Determine the (x, y) coordinate at the center of the cell enclosing the given text.  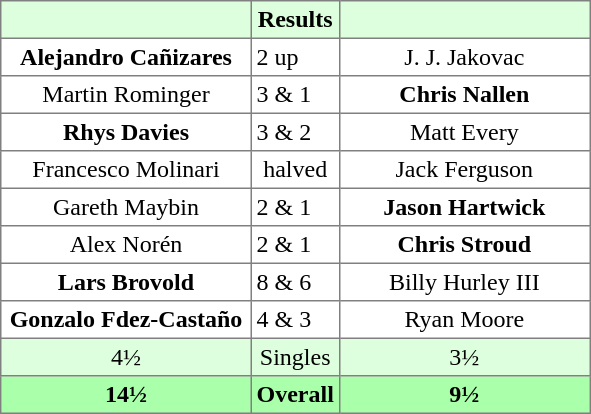
9½ (464, 395)
Singles (295, 357)
4½ (126, 357)
2 up (295, 57)
4 & 3 (295, 320)
8 & 6 (295, 282)
Francesco Molinari (126, 170)
Lars Brovold (126, 282)
Alex Norén (126, 245)
Chris Nallen (464, 95)
Matt Every (464, 132)
Jack Ferguson (464, 170)
3 & 1 (295, 95)
Rhys Davies (126, 132)
Overall (295, 395)
14½ (126, 395)
3 & 2 (295, 132)
Ryan Moore (464, 320)
Results (295, 20)
Billy Hurley III (464, 282)
Chris Stroud (464, 245)
J. J. Jakovac (464, 57)
3½ (464, 357)
Gareth Maybin (126, 207)
Gonzalo Fdez-Castaño (126, 320)
Martin Rominger (126, 95)
halved (295, 170)
Jason Hartwick (464, 207)
Alejandro Cañizares (126, 57)
